Return (x, y) of the center of cell containing provided text 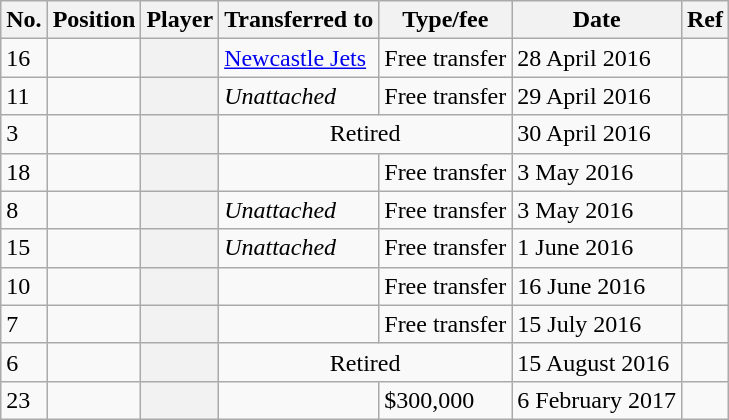
Position (94, 20)
16 (24, 58)
23 (24, 400)
6 February 2017 (597, 400)
6 (24, 362)
15 (24, 248)
18 (24, 172)
7 (24, 324)
$300,000 (446, 400)
11 (24, 96)
Player (180, 20)
16 June 2016 (597, 286)
Transferred to (299, 20)
Date (597, 20)
15 August 2016 (597, 362)
8 (24, 210)
1 June 2016 (597, 248)
30 April 2016 (597, 134)
Ref (704, 20)
Newcastle Jets (299, 58)
15 July 2016 (597, 324)
10 (24, 286)
3 (24, 134)
Type/fee (446, 20)
29 April 2016 (597, 96)
28 April 2016 (597, 58)
No. (24, 20)
